Capture the cell that displays the provided text and extract its [x, y] central coordinate. 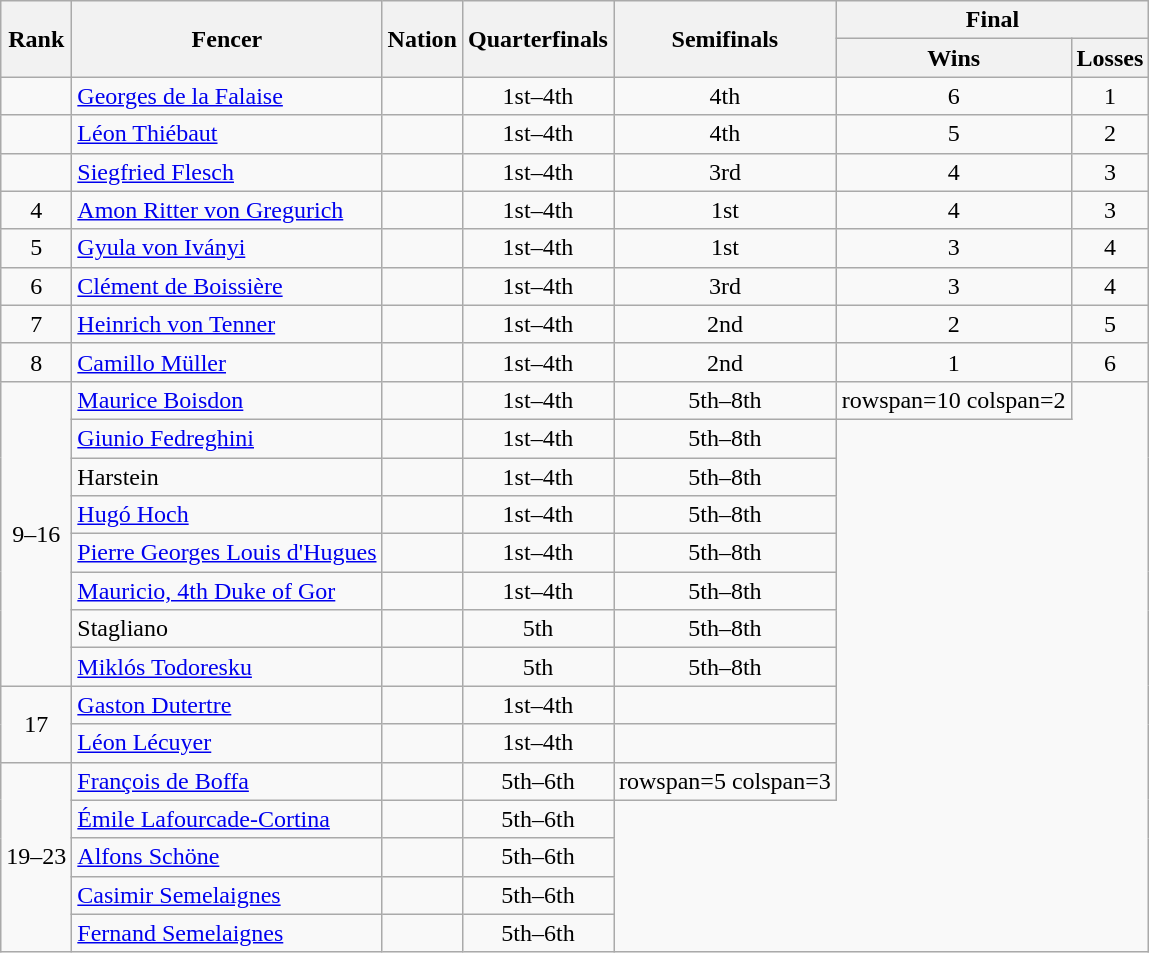
Casimir Semelaignes [227, 895]
Gaston Dutertre [227, 705]
7 [36, 324]
Stagliano [227, 629]
Semifinals [726, 39]
Gyula von Iványi [227, 248]
Miklós Todoresku [227, 667]
Clément de Boissière [227, 286]
Mauricio, 4th Duke of Gor [227, 591]
19–23 [36, 857]
rowspan=10 colspan=2 [954, 400]
Camillo Müller [227, 362]
Wins [954, 58]
Alfons Schöne [227, 857]
Giunio Fedreghini [227, 438]
17 [36, 724]
rowspan=5 colspan=3 [726, 781]
Léon Lécuyer [227, 743]
Pierre Georges Louis d'Hugues [227, 553]
Losses [1110, 58]
Fernand Semelaignes [227, 933]
Émile Lafourcade-Cortina [227, 819]
Harstein [227, 477]
Maurice Boisdon [227, 400]
Hugó Hoch [227, 515]
8 [36, 362]
Amon Ritter von Gregurich [227, 210]
Rank [36, 39]
9–16 [36, 533]
François de Boffa [227, 781]
Quarterfinals [538, 39]
Fencer [227, 39]
Siegfried Flesch [227, 172]
Heinrich von Tenner [227, 324]
Final [992, 20]
Georges de la Falaise [227, 96]
Léon Thiébaut [227, 134]
Nation [422, 39]
